Find where the given text appears and provide that cell's center as (x, y) coordinate. 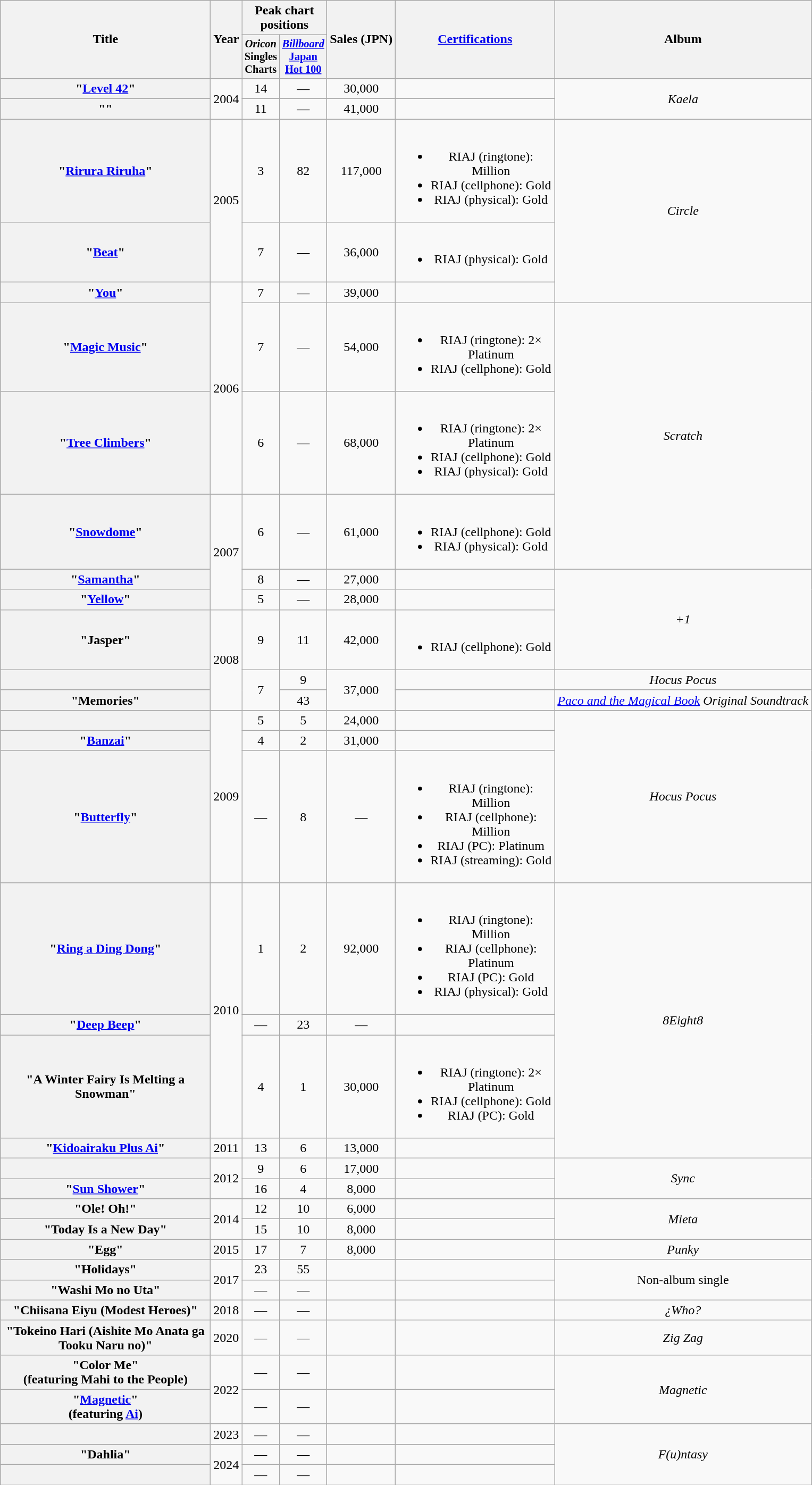
55 (303, 1270)
42,000 (362, 639)
Kaela (683, 98)
43 (303, 700)
Mieta (683, 1219)
Paco and the Magical Book Original Soundtrack (683, 700)
"Banzai" (105, 740)
Oricon Singles Charts (261, 57)
"Color Me"(featuring Mahi to the People) (105, 1372)
Scratch (683, 436)
117,000 (362, 171)
"Memories" (105, 700)
12 (261, 1209)
RIAJ (cellphone): GoldRIAJ (physical): Gold (475, 532)
+1 (683, 619)
2011 (227, 1148)
8Eight8 (683, 1020)
41,000 (362, 109)
"Egg" (105, 1249)
2014 (227, 1219)
24,000 (362, 720)
"Kidoairaku Plus Ai" (105, 1148)
17 (261, 1249)
Sync (683, 1179)
"Deep Beep" (105, 1025)
2006 (227, 388)
2023 (227, 1434)
37,000 (362, 690)
2008 (227, 660)
13,000 (362, 1148)
"Beat" (105, 252)
82 (303, 171)
61,000 (362, 532)
"Level 42" (105, 88)
Year (227, 39)
Billboard Japan Hot 100 (303, 57)
2009 (227, 796)
2004 (227, 98)
F(u)ntasy (683, 1454)
2020 (227, 1337)
RIAJ (ringtone): MillionRIAJ (cellphone): GoldRIAJ (physical): Gold (475, 171)
2017 (227, 1280)
31,000 (362, 740)
"You" (105, 293)
RIAJ (physical): Gold (475, 252)
RIAJ (ringtone): 2× PlatinumRIAJ (cellphone): Gold (475, 347)
3 (261, 171)
RIAJ (ringtone): 2× PlatinumRIAJ (cellphone): GoldRIAJ (PC): Gold (475, 1087)
RIAJ (ringtone): MillionRIAJ (cellphone): MillionRIAJ (PC): PlatinumRIAJ (streaming): Gold (475, 816)
2007 (227, 552)
RIAJ (ringtone): MillionRIAJ (cellphone): PlatinumRIAJ (PC): GoldRIAJ (physical): Gold (475, 948)
2015 (227, 1249)
39,000 (362, 293)
Sales (JPN) (362, 39)
27,000 (362, 579)
"Chiisana Eiyu (Modest Heroes)" (105, 1310)
Punky (683, 1249)
68,000 (362, 443)
"Yellow" (105, 599)
54,000 (362, 347)
Circle (683, 211)
"Holidays" (105, 1270)
RIAJ (cellphone): Gold (475, 639)
2018 (227, 1310)
RIAJ (ringtone): 2× PlatinumRIAJ (cellphone): GoldRIAJ (physical): Gold (475, 443)
"Rirura Riruha" (105, 171)
2022 (227, 1389)
28,000 (362, 599)
"Samantha" (105, 579)
"Dahlia" (105, 1454)
36,000 (362, 252)
Magnetic (683, 1389)
Certifications (475, 39)
"Ring a Ding Dong" (105, 948)
Peak chart positions (284, 18)
14 (261, 88)
Zig Zag (683, 1337)
6,000 (362, 1209)
"Jasper" (105, 639)
"Tokeino Hari (Aishite Mo Anata ga Tooku Naru no)" (105, 1337)
Non-album single (683, 1280)
"A Winter Fairy Is Melting a Snowman" (105, 1087)
"Tree Climbers" (105, 443)
15 (261, 1229)
Title (105, 39)
17,000 (362, 1169)
2005 (227, 201)
2024 (227, 1464)
Album (683, 39)
"Snowdome" (105, 532)
2012 (227, 1179)
"Sun Shower" (105, 1189)
"Magic Music" (105, 347)
2010 (227, 1010)
92,000 (362, 948)
"" (105, 109)
"Today Is a New Day" (105, 1229)
"Magnetic"(featuring Ai) (105, 1406)
16 (261, 1189)
"Ole! Oh!" (105, 1209)
"Butterfly" (105, 816)
¿Who? (683, 1310)
13 (261, 1148)
"Washi Mo no Uta" (105, 1290)
